Detect which cell encompasses the target text, then output its [x, y] center coordinate. 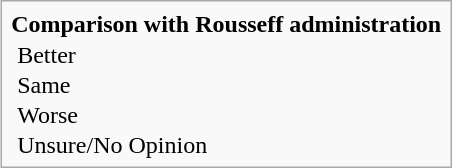
Better [226, 56]
Comparison with Rousseff administration [226, 24]
Unsure/No Opinion [226, 146]
Worse [226, 116]
Same [226, 86]
